Output the [X, Y] coordinate of the center of the cell containing the given text.  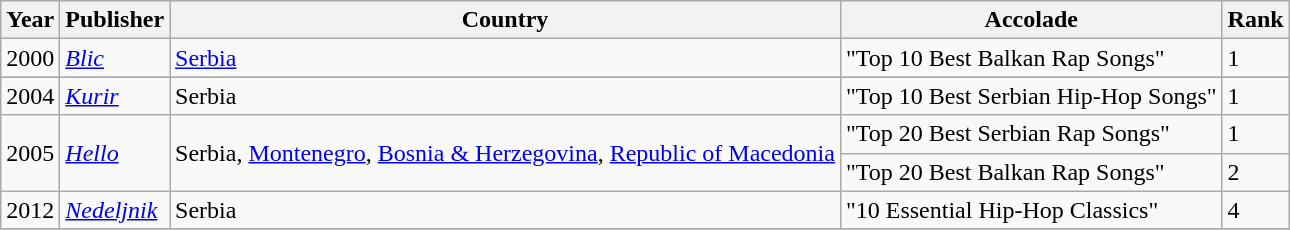
"Top 20 Best Balkan Rap Songs" [1031, 172]
2 [1256, 172]
Year [30, 20]
Hello [115, 153]
2000 [30, 58]
"Top 20 Best Serbian Rap Songs" [1031, 134]
Blic [115, 58]
Publisher [115, 20]
Rank [1256, 20]
Country [506, 20]
2012 [30, 210]
Accolade [1031, 20]
4 [1256, 210]
Kurir [115, 96]
"Top 10 Best Serbian Hip-Hop Songs" [1031, 96]
2005 [30, 153]
2004 [30, 96]
"10 Essential Hip-Hop Classics" [1031, 210]
Serbia, Montenegro, Bosnia & Herzegovina, Republic of Macedonia [506, 153]
"Top 10 Best Balkan Rap Songs" [1031, 58]
Nedeljnik [115, 210]
